Find where the given text appears and provide that cell's center as [X, Y] coordinate. 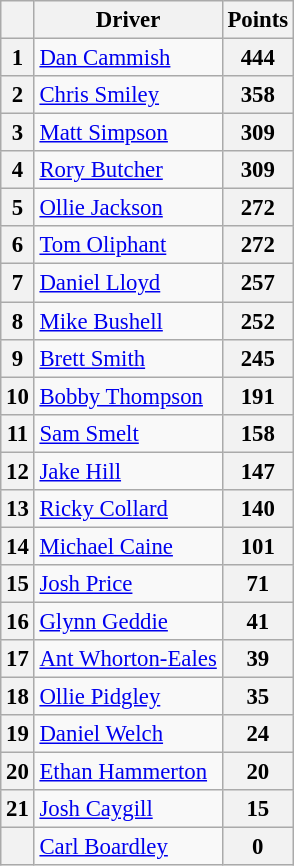
Rory Butcher [128, 170]
Mike Bushell [128, 321]
41 [258, 621]
Glynn Geddie [128, 621]
71 [258, 584]
Ollie Jackson [128, 208]
Josh Price [128, 584]
Michael Caine [128, 546]
35 [258, 697]
2 [18, 95]
Bobby Thompson [128, 396]
147 [258, 471]
191 [258, 396]
Points [258, 20]
10 [18, 396]
19 [18, 734]
Daniel Lloyd [128, 283]
Ollie Pidgley [128, 697]
1 [18, 58]
444 [258, 58]
6 [18, 245]
101 [258, 546]
0 [258, 847]
39 [258, 659]
Ethan Hammerton [128, 772]
252 [258, 321]
Chris Smiley [128, 95]
9 [18, 358]
257 [258, 283]
3 [18, 133]
12 [18, 471]
14 [18, 546]
Tom Oliphant [128, 245]
Sam Smelt [128, 433]
4 [18, 170]
24 [258, 734]
11 [18, 433]
13 [18, 509]
Daniel Welch [128, 734]
16 [18, 621]
17 [18, 659]
158 [258, 433]
7 [18, 283]
Jake Hill [128, 471]
Ricky Collard [128, 509]
Carl Boardley [128, 847]
Dan Cammish [128, 58]
140 [258, 509]
Driver [128, 20]
Brett Smith [128, 358]
358 [258, 95]
Ant Whorton-Eales [128, 659]
Josh Caygill [128, 809]
Matt Simpson [128, 133]
18 [18, 697]
8 [18, 321]
5 [18, 208]
21 [18, 809]
245 [258, 358]
